Capture the cell that displays the provided text and extract its [X, Y] central coordinate. 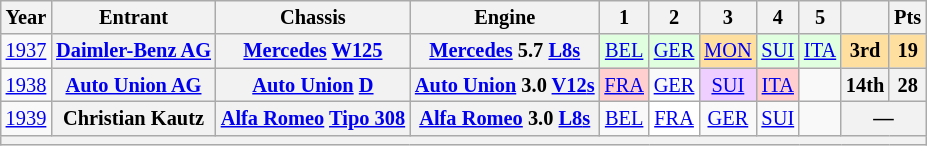
Alfa Romeo 3.0 L8s [504, 118]
Year [26, 17]
1 [624, 17]
3rd [865, 51]
1938 [26, 85]
14th [865, 85]
2 [674, 17]
Alfa Romeo Tipo 308 [313, 118]
4 [778, 17]
MON [728, 51]
— [884, 118]
Engine [504, 17]
Auto Union AG [134, 85]
Entrant [134, 17]
5 [820, 17]
Pts [908, 17]
Auto Union D [313, 85]
28 [908, 85]
Christian Kautz [134, 118]
1937 [26, 51]
Daimler-Benz AG [134, 51]
Auto Union 3.0 V12s [504, 85]
3 [728, 17]
19 [908, 51]
Mercedes 5.7 L8s [504, 51]
Mercedes W125 [313, 51]
1939 [26, 118]
Chassis [313, 17]
